Return [X, Y] of the center of cell containing provided text 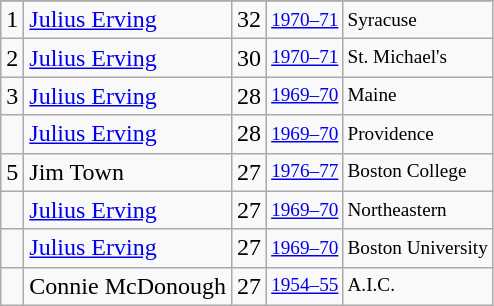
1976–77 [305, 172]
5 [12, 172]
32 [250, 20]
1 [12, 20]
Boston University [418, 248]
Syracuse [418, 20]
Jim Town [128, 172]
A.I.C. [418, 286]
St. Michael's [418, 58]
Boston College [418, 172]
Maine [418, 96]
30 [250, 58]
1954–55 [305, 286]
Northeastern [418, 210]
2 [12, 58]
Connie McDonough [128, 286]
3 [12, 96]
Providence [418, 134]
